Determine the [X, Y] coordinate at the center of the cell enclosing the given text.  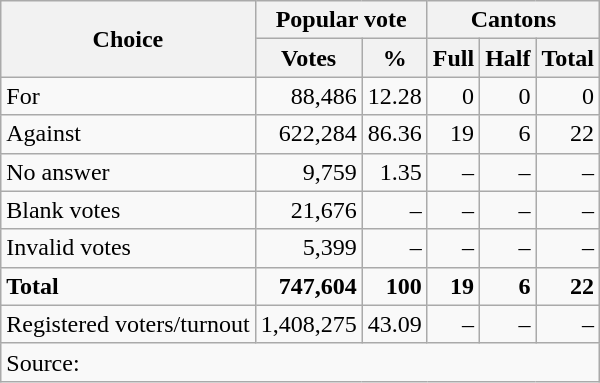
21,676 [308, 210]
747,604 [308, 286]
12.28 [394, 96]
Votes [308, 58]
Source: [300, 362]
86.36 [394, 134]
Choice [128, 39]
5,399 [308, 248]
For [128, 96]
% [394, 58]
100 [394, 286]
622,284 [308, 134]
1.35 [394, 172]
Half [508, 58]
88,486 [308, 96]
Blank votes [128, 210]
Cantons [513, 20]
1,408,275 [308, 324]
Invalid votes [128, 248]
Full [453, 58]
Registered voters/turnout [128, 324]
9,759 [308, 172]
Popular vote [341, 20]
Against [128, 134]
43.09 [394, 324]
No answer [128, 172]
